Return [X, Y] of the center of cell containing provided text 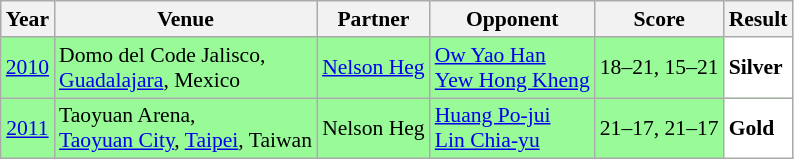
Gold [758, 128]
Partner [374, 19]
Domo del Code Jalisco,Guadalajara, Mexico [186, 68]
2011 [28, 128]
Result [758, 19]
2010 [28, 68]
21–17, 21–17 [660, 128]
Opponent [512, 19]
Taoyuan Arena,Taoyuan City, Taipei, Taiwan [186, 128]
Year [28, 19]
Silver [758, 68]
Venue [186, 19]
18–21, 15–21 [660, 68]
Huang Po-jui Lin Chia-yu [512, 128]
Score [660, 19]
Ow Yao Han Yew Hong Kheng [512, 68]
